From the cell containing the given text, extract its center point as (X, Y) coordinate. 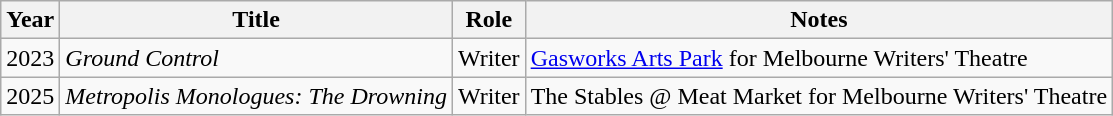
2025 (30, 96)
Role (488, 20)
Notes (818, 20)
The Stables @ Meat Market for Melbourne Writers' Theatre (818, 96)
Year (30, 20)
Ground Control (256, 58)
Title (256, 20)
2023 (30, 58)
Gasworks Arts Park for Melbourne Writers' Theatre (818, 58)
Metropolis Monologues: The Drowning (256, 96)
